Locate the cell with the specified text and output its [x, y] center coordinate. 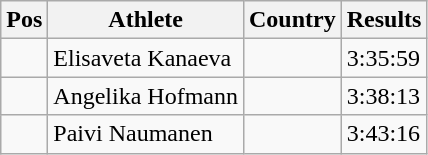
3:35:59 [384, 58]
Elisaveta Kanaeva [146, 58]
Results [384, 20]
3:38:13 [384, 96]
Paivi Naumanen [146, 134]
Country [292, 20]
Athlete [146, 20]
Angelika Hofmann [146, 96]
Pos [24, 20]
3:43:16 [384, 134]
